Capture the cell that displays the provided text and extract its [x, y] central coordinate. 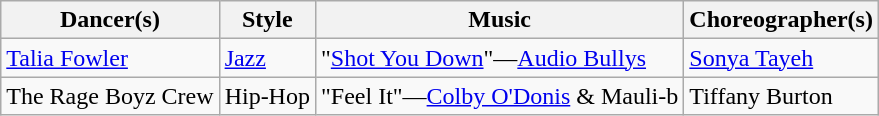
Tiffany Burton [782, 96]
Talia Fowler [110, 58]
Dancer(s) [110, 20]
Jazz [267, 58]
"Shot You Down"—Audio Bullys [499, 58]
The Rage Boyz Crew [110, 96]
Style [267, 20]
Sonya Tayeh [782, 58]
Music [499, 20]
Hip-Hop [267, 96]
"Feel It"—Colby O'Donis & Mauli-b [499, 96]
Choreographer(s) [782, 20]
